Determine the (x, y) coordinate at the center of the cell enclosing the given text.  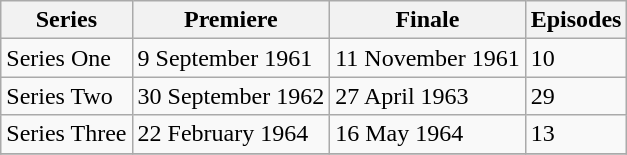
Finale (428, 20)
Episodes (576, 20)
Series (66, 20)
13 (576, 134)
11 November 1961 (428, 58)
Series Three (66, 134)
Series Two (66, 96)
30 September 1962 (231, 96)
10 (576, 58)
27 April 1963 (428, 96)
16 May 1964 (428, 134)
9 September 1961 (231, 58)
Premiere (231, 20)
29 (576, 96)
22 February 1964 (231, 134)
Series One (66, 58)
